Determine the [x, y] coordinate at the center of the cell enclosing the given text.  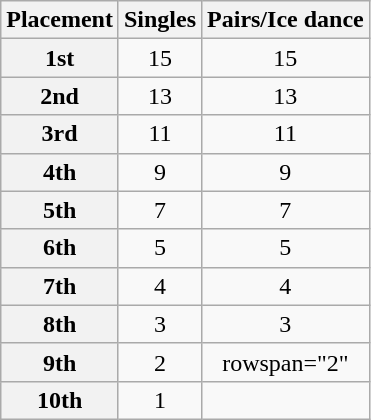
10th [60, 400]
3rd [60, 134]
8th [60, 324]
Singles [160, 20]
4th [60, 172]
1st [60, 58]
2 [160, 362]
7th [60, 286]
5th [60, 210]
2nd [60, 96]
1 [160, 400]
Placement [60, 20]
Pairs/Ice dance [286, 20]
9th [60, 362]
rowspan="2" [286, 362]
6th [60, 248]
